Locate the cell with the specified text and output its (X, Y) center coordinate. 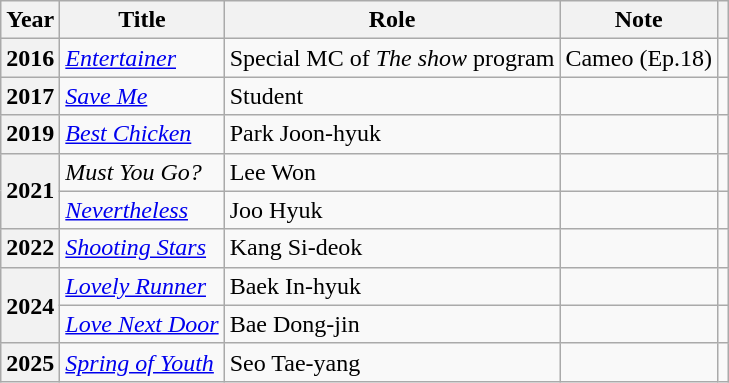
Kang Si-deok (392, 248)
Year (30, 20)
Role (392, 20)
Lovely Runner (142, 286)
Shooting Stars (142, 248)
Lee Won (392, 172)
2016 (30, 58)
Best Chicken (142, 134)
Bae Dong-jin (392, 324)
Save Me (142, 96)
2024 (30, 305)
2022 (30, 248)
2021 (30, 191)
Student (392, 96)
Note (639, 20)
Spring of Youth (142, 362)
Special MC of The show program (392, 58)
2017 (30, 96)
2019 (30, 134)
Cameo (Ep.18) (639, 58)
Entertainer (142, 58)
Must You Go? (142, 172)
2025 (30, 362)
Seo Tae-yang (392, 362)
Nevertheless (142, 210)
Park Joon-hyuk (392, 134)
Love Next Door (142, 324)
Title (142, 20)
Baek In-hyuk (392, 286)
Joo Hyuk (392, 210)
